Extract the (X, Y) coordinate from the center of the cell holding the provided text.  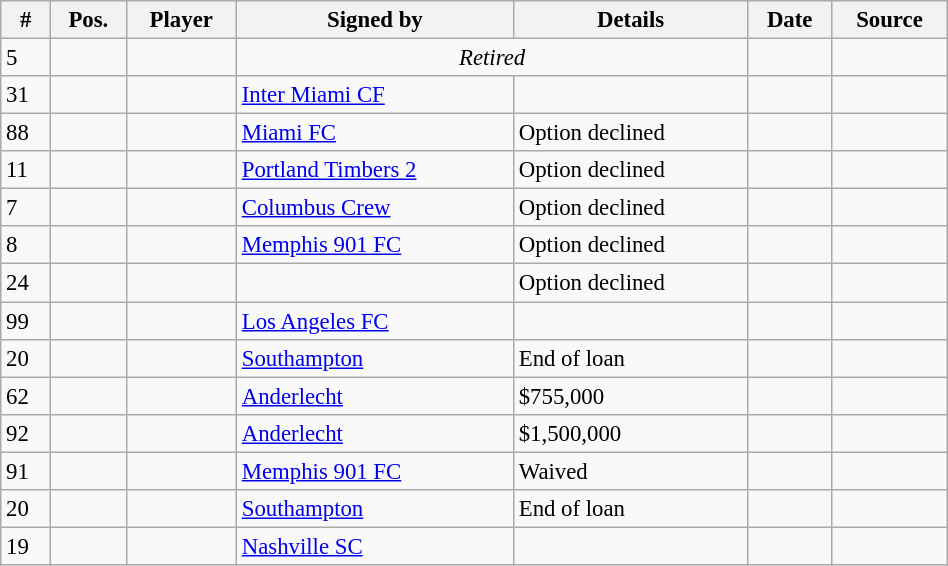
$1,500,000 (630, 433)
8 (26, 245)
11 (26, 170)
62 (26, 396)
5 (26, 58)
Miami FC (374, 133)
# (26, 20)
99 (26, 321)
Inter Miami CF (374, 95)
Player (181, 20)
7 (26, 208)
88 (26, 133)
Portland Timbers 2 (374, 170)
19 (26, 546)
Columbus Crew (374, 208)
Details (630, 20)
$755,000 (630, 396)
92 (26, 433)
24 (26, 283)
Pos. (88, 20)
Date (790, 20)
Source (890, 20)
31 (26, 95)
Nashville SC (374, 546)
Waived (630, 471)
Los Angeles FC (374, 321)
Retired (492, 58)
Signed by (374, 20)
91 (26, 471)
